Scan for the cell matching the given text and deliver its [x, y] coordinate at center. 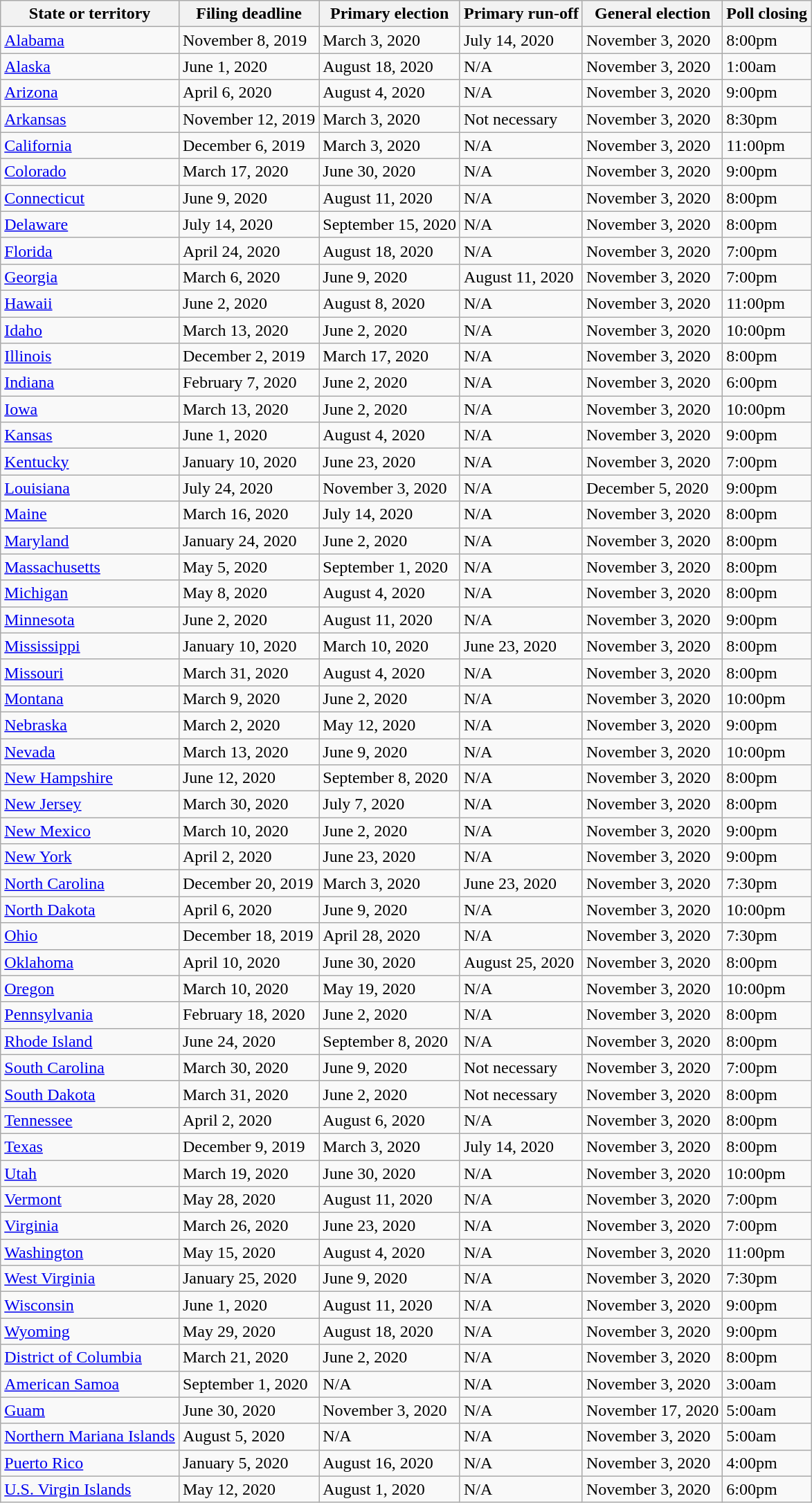
Poll closing [767, 14]
Tennessee [90, 1120]
March 19, 2020 [249, 1173]
Alabama [90, 40]
April 24, 2020 [249, 251]
Northern Mariana Islands [90, 1437]
July 7, 2020 [390, 804]
North Carolina [90, 883]
Connecticut [90, 198]
August 16, 2020 [390, 1463]
California [90, 145]
Puerto Rico [90, 1463]
June 24, 2020 [249, 1041]
American Samoa [90, 1384]
March 26, 2020 [249, 1226]
Primary election [390, 14]
March 2, 2020 [249, 725]
Idaho [90, 330]
State or territory [90, 14]
Rhode Island [90, 1041]
Maryland [90, 541]
New York [90, 857]
November 8, 2019 [249, 40]
Kentucky [90, 462]
U.S. Virgin Islands [90, 1489]
May 8, 2020 [249, 593]
Vermont [90, 1200]
Louisiana [90, 488]
Montana [90, 699]
November 12, 2019 [249, 119]
Utah [90, 1173]
Massachusetts [90, 567]
North Dakota [90, 910]
May 29, 2020 [249, 1331]
Nevada [90, 751]
August 6, 2020 [390, 1120]
Guam [90, 1410]
September 15, 2020 [390, 224]
New Hampshire [90, 778]
4:00pm [767, 1463]
Indiana [90, 383]
Florida [90, 251]
1:00am [767, 66]
Arkansas [90, 119]
December 6, 2019 [249, 145]
Oklahoma [90, 962]
April 28, 2020 [390, 936]
December 20, 2019 [249, 883]
Minnesota [90, 620]
Hawaii [90, 303]
Michigan [90, 593]
Kansas [90, 435]
July 24, 2020 [249, 488]
March 9, 2020 [249, 699]
May 5, 2020 [249, 567]
December 2, 2019 [249, 357]
Delaware [90, 224]
Maine [90, 514]
New Mexico [90, 831]
Wyoming [90, 1331]
Pennsylvania [90, 1015]
March 6, 2020 [249, 277]
August 25, 2020 [521, 962]
Colorado [90, 172]
May 19, 2020 [390, 989]
Iowa [90, 409]
August 1, 2020 [390, 1489]
Oregon [90, 989]
District of Columbia [90, 1358]
August 5, 2020 [249, 1437]
Texas [90, 1146]
December 9, 2019 [249, 1146]
Wisconsin [90, 1305]
General election [652, 14]
Primary run-off [521, 14]
February 18, 2020 [249, 1015]
August 8, 2020 [390, 303]
March 21, 2020 [249, 1358]
Filing deadline [249, 14]
May 15, 2020 [249, 1252]
Georgia [90, 277]
Virginia [90, 1226]
New Jersey [90, 804]
8:30pm [767, 119]
January 25, 2020 [249, 1279]
April 10, 2020 [249, 962]
November 17, 2020 [652, 1410]
Mississippi [90, 646]
December 5, 2020 [652, 488]
Ohio [90, 936]
May 28, 2020 [249, 1200]
Alaska [90, 66]
Missouri [90, 672]
Illinois [90, 357]
Arizona [90, 93]
June 12, 2020 [249, 778]
February 7, 2020 [249, 383]
Nebraska [90, 725]
December 18, 2019 [249, 936]
West Virginia [90, 1279]
3:00am [767, 1384]
Washington [90, 1252]
January 24, 2020 [249, 541]
South Dakota [90, 1094]
March 16, 2020 [249, 514]
January 5, 2020 [249, 1463]
South Carolina [90, 1068]
